From the cell containing the given text, extract its center point as [X, Y] coordinate. 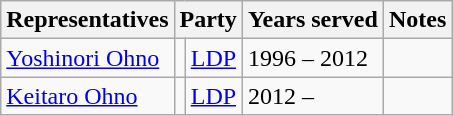
Yoshinori Ohno [88, 58]
2012 – [312, 96]
Years served [312, 20]
Keitaro Ohno [88, 96]
Representatives [88, 20]
Party [208, 20]
Notes [417, 20]
1996 – 2012 [312, 58]
